Identify which cell holds the provided text, then report its [X, Y] central coordinate. 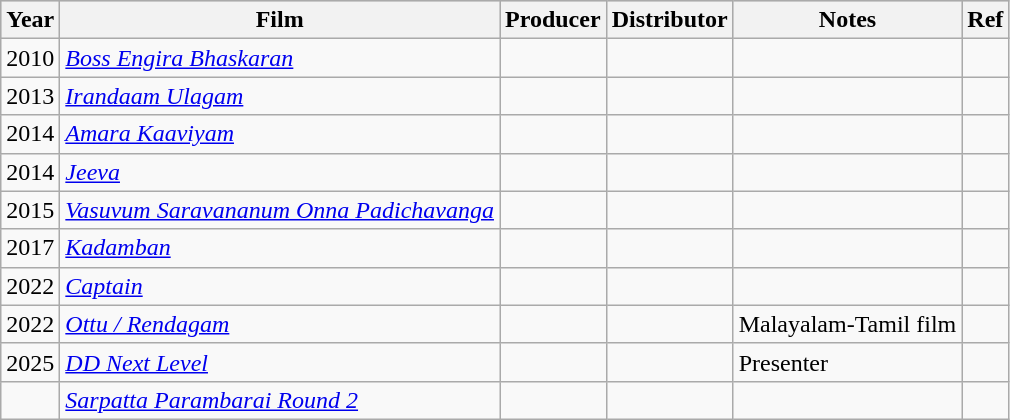
Kadamban [280, 248]
Amara Kaaviyam [280, 134]
Captain [280, 286]
Sarpatta Parambarai Round 2 [280, 400]
Vasuvum Saravananum Onna Padichavanga [280, 210]
Film [280, 20]
Notes [848, 20]
Ottu / Rendagam [280, 324]
2017 [30, 248]
Jeeva [280, 172]
Irandaam Ulagam [280, 96]
Presenter [848, 362]
2013 [30, 96]
2010 [30, 58]
2015 [30, 210]
Distributor [670, 20]
Malayalam-Tamil film [848, 324]
Producer [554, 20]
2025 [30, 362]
Year [30, 20]
Boss Engira Bhaskaran [280, 58]
DD Next Level [280, 362]
Ref [986, 20]
